Output the (X, Y) coordinate of the center of the cell containing the given text.  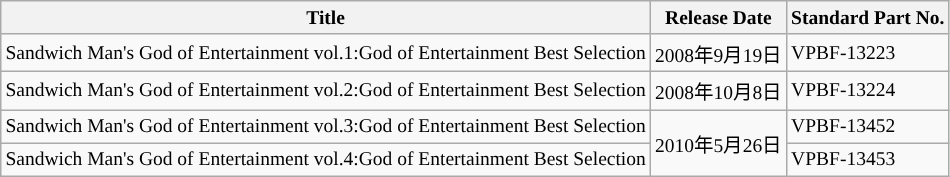
2008年9月19日 (718, 53)
Standard Part No. (868, 18)
VPBF-13224 (868, 91)
Sandwich Man's God of Entertainment vol.4:God of Entertainment Best Selection (326, 160)
Sandwich Man's God of Entertainment vol.3:God of Entertainment Best Selection (326, 126)
Title (326, 18)
2010年5月26日 (718, 144)
VPBF-13223 (868, 53)
VPBF-13452 (868, 126)
Release Date (718, 18)
Sandwich Man's God of Entertainment vol.1:God of Entertainment Best Selection (326, 53)
Sandwich Man's God of Entertainment vol.2:God of Entertainment Best Selection (326, 91)
2008年10月8日 (718, 91)
VPBF-13453 (868, 160)
